Capture the cell that displays the provided text and extract its (x, y) central coordinate. 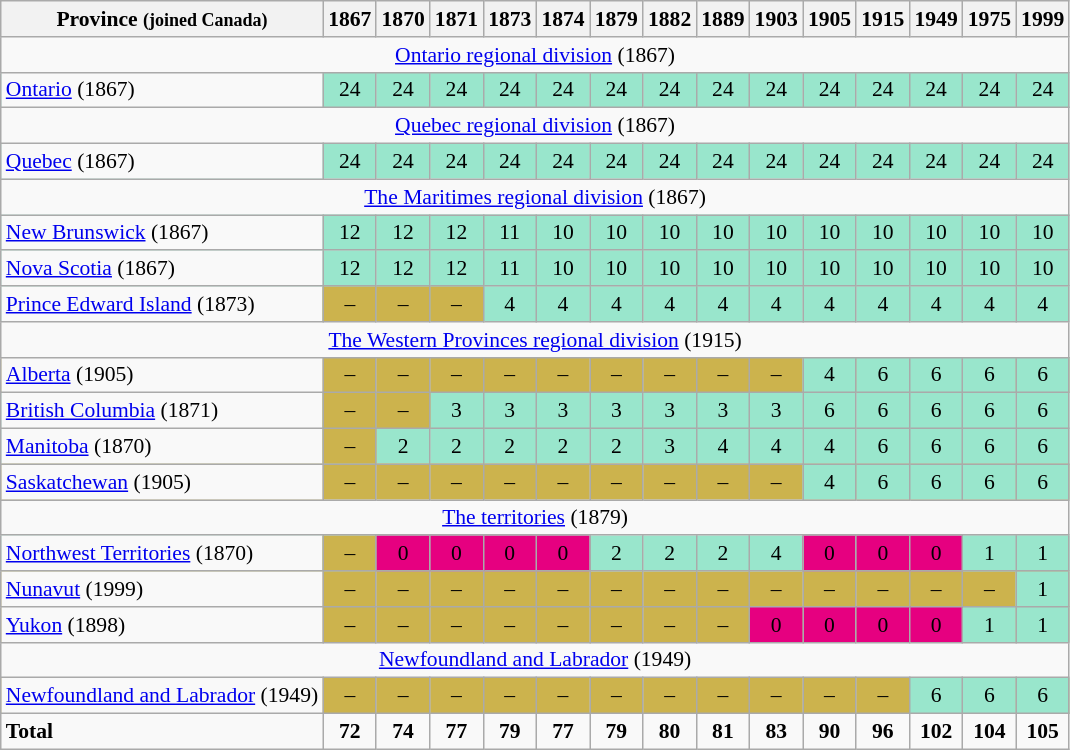
The territories (1879) (536, 518)
80 (670, 732)
Saskatchewan (1905) (162, 482)
1999 (1042, 19)
New Brunswick (1867) (162, 233)
1874 (562, 19)
The Western Provinces regional division (1915) (536, 340)
Manitoba (1870) (162, 447)
1879 (616, 19)
104 (990, 732)
72 (350, 732)
83 (776, 732)
1905 (830, 19)
1867 (350, 19)
1870 (402, 19)
90 (830, 732)
Ontario (1867) (162, 90)
1882 (670, 19)
The Maritimes regional division (1867) (536, 197)
1871 (456, 19)
81 (722, 732)
Quebec (1867) (162, 162)
Alberta (1905) (162, 375)
105 (1042, 732)
102 (936, 732)
Quebec regional division (1867) (536, 126)
1949 (936, 19)
1915 (882, 19)
Prince Edward Island (1873) (162, 304)
Total (162, 732)
96 (882, 732)
Ontario regional division (1867) (536, 55)
1889 (722, 19)
Nunavut (1999) (162, 589)
Province (joined Canada) (162, 19)
74 (402, 732)
1873 (510, 19)
Northwest Territories (1870) (162, 554)
British Columbia (1871) (162, 411)
Nova Scotia (1867) (162, 269)
1903 (776, 19)
Yukon (1898) (162, 625)
1975 (990, 19)
